Provide the (x, y) coordinate of the cell's center where the given text is located.  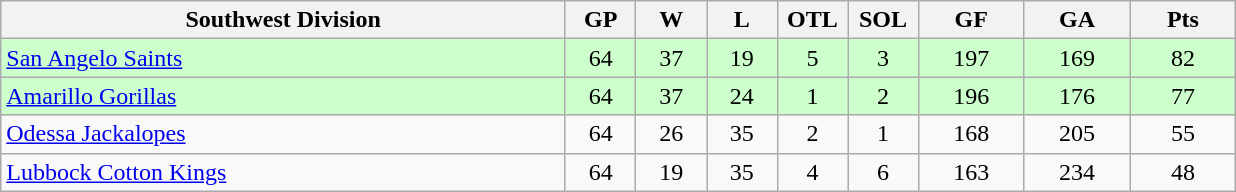
W (672, 20)
3 (884, 58)
SOL (884, 20)
Amarillo Gorillas (284, 96)
OTL (812, 20)
82 (1183, 58)
GA (1077, 20)
234 (1077, 172)
169 (1077, 58)
176 (1077, 96)
San Angelo Saints (284, 58)
196 (971, 96)
Odessa Jackalopes (284, 134)
GF (971, 20)
L (742, 20)
163 (971, 172)
197 (971, 58)
5 (812, 58)
4 (812, 172)
Lubbock Cotton Kings (284, 172)
Southwest Division (284, 20)
24 (742, 96)
Pts (1183, 20)
6 (884, 172)
48 (1183, 172)
205 (1077, 134)
77 (1183, 96)
55 (1183, 134)
GP (600, 20)
26 (672, 134)
168 (971, 134)
